Capture the cell that displays the provided text and extract its (X, Y) central coordinate. 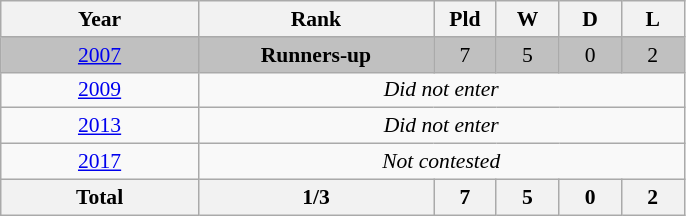
Year (100, 19)
2017 (100, 162)
L (652, 19)
2007 (100, 55)
Total (100, 197)
Runners-up (316, 55)
Not contested (441, 162)
2013 (100, 126)
2009 (100, 90)
D (590, 19)
Rank (316, 19)
1/3 (316, 197)
Pld (466, 19)
W (528, 19)
